Return the (X, Y) coordinate for the center point of the cell that contains the specified text.  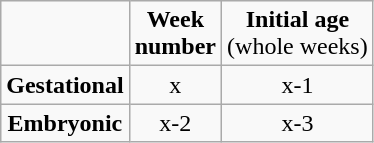
Gestational (65, 85)
Embryonic (65, 123)
x-1 (298, 85)
Initial age(whole weeks) (298, 34)
x-2 (175, 123)
Week number (175, 34)
x (175, 85)
x-3 (298, 123)
